Locate the cell with the specified text and output its [X, Y] center coordinate. 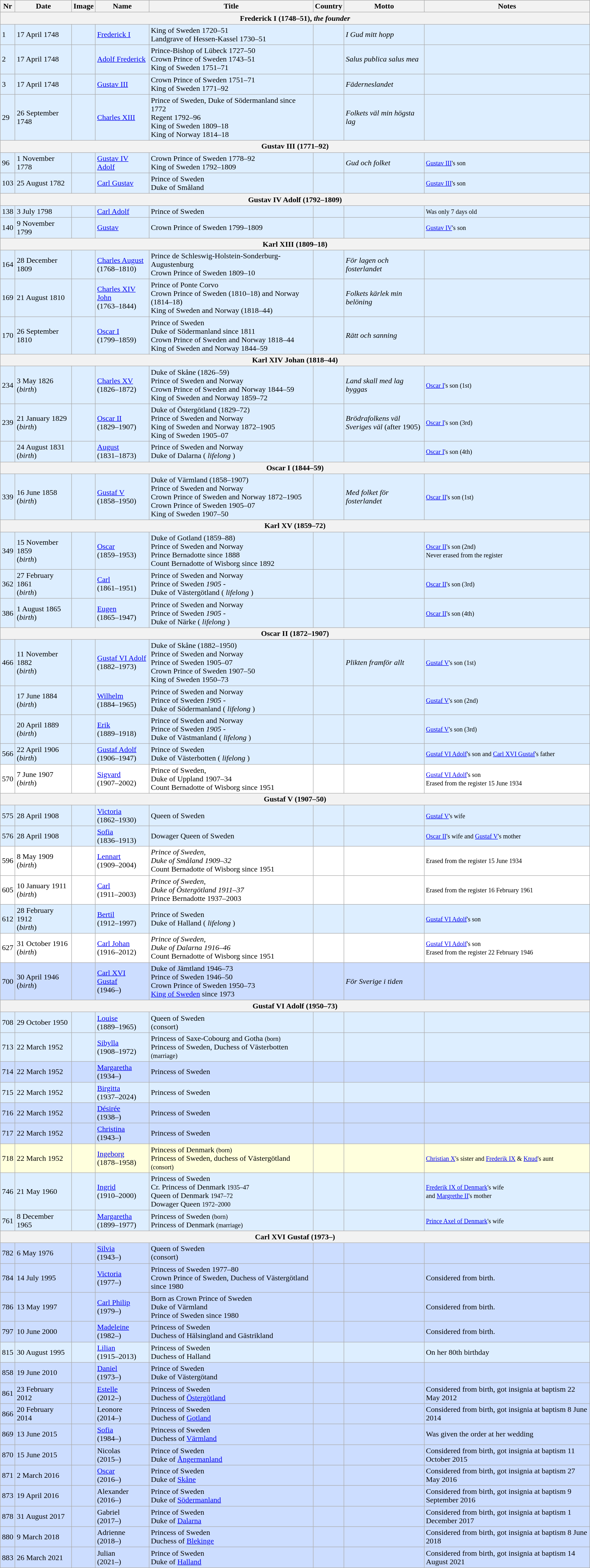
782 [8, 1253]
21 May 1960 [43, 1192]
Silvia(1943–) [122, 1253]
30 April 1946(birth) [43, 981]
Oscar II's son (1st) [507, 497]
Alexander(2016–) [122, 1496]
576 [8, 836]
858 [8, 1373]
713 [8, 1047]
19 April 2016 [43, 1496]
Land skall med lag byggas [384, 385]
Oscar II(1829–1907) [122, 423]
28 December 1809 [43, 265]
Prince of Sweden and NorwayPrince of Sweden 1905 -Duke of Närke ( lifelong ) [231, 613]
3 [8, 84]
596 [8, 861]
Gustav [122, 228]
883 [8, 1558]
873 [8, 1496]
14 July 1995 [43, 1278]
Duke of Östergötland (1829–72) Prince of Sweden and NorwayKing of Sweden and Norway 1872–1905King of Sweden 1905–07 [231, 423]
Lennart(1909–2004) [122, 861]
786 [8, 1307]
Sofia(1836–1913) [122, 836]
708 [8, 1022]
784 [8, 1278]
13 June 2015 [43, 1434]
234 [8, 385]
869 [8, 1434]
Sofia(1984–) [122, 1434]
31 August 2017 [43, 1517]
Oscar(2016–) [122, 1476]
Louise(1889–1965) [122, 1022]
566 [8, 754]
170 [8, 336]
26 September 1810 [43, 336]
3 July 1798 [43, 211]
Lilian(1915–2013) [122, 1352]
Duke of Skåne (1882–1950)Prince of Sweden and Norway Prince of Sweden 1905–07Crown Prince of Sweden 1907–50King of Sweden 1950–73 [231, 662]
Folkets väl min högsta lag [384, 117]
15 June 2015 [43, 1455]
13 May 1997 [43, 1307]
31 October 1916(birth) [43, 948]
Gabriel(2017–) [122, 1517]
Charles XIV John(1763–1844) [122, 298]
Frederick I (1748–51), the founder [295, 18]
August(1831–1873) [122, 452]
Nr [8, 6]
7 June 1907(birth) [43, 779]
Born as Crown Prince of SwedenDuke of VärmlandPrince of Sweden since 1980 [231, 1307]
Princess of Denmark (born)Princess of Sweden, duchess of Västergötland (consort) [231, 1158]
Madeleine(1982–) [122, 1332]
Oscar II's son (3rd) [507, 584]
Margaretha(1899–1977) [122, 1221]
Carl(1861–1951) [122, 584]
Considered from birth, got insignia at baptism 8 June 2014 [507, 1414]
26 September 1748 [43, 117]
Prince-Bishop of Lübeck 1727–50Crown Prince of Sweden 1743–51King of Sweden 1751–71 [231, 59]
96 [8, 163]
Prince of Sweden,Duke of Småland 1909–32 Count Bernadotte of Wisborg since 1951 [231, 861]
Prince of SwedenDuke of Småland [231, 183]
Considered from birth, got insignia at baptism 1 December 2017 [507, 1517]
Eugen(1865–1947) [122, 613]
871 [8, 1476]
Prince of Sweden Duke of Västerbotten ( lifelong ) [231, 754]
Erik(1889–1918) [122, 729]
Gustav IV Adolf [122, 163]
Fäderneslandet [384, 84]
Oscar II's son (4th) [507, 613]
Carl Adolf [122, 211]
Image [84, 6]
Gustaf VI Adolf's son Erased from the register 22 February 1946 [507, 948]
Gustaf V's son (1st) [507, 662]
Prince of Sweden and NorwayDuke of Dalarna ( lifelong ) [231, 452]
Prince of SwedenDuke of Södermanland [231, 1496]
Gustav III (1771–92) [295, 146]
Duke of Gotland (1859–88)Prince of Sweden and NorwayPrince Bernadotte since 1888Count Bernadotte of Wisborg since 1892 [231, 551]
Gustaf Adolf(1906–1947) [122, 754]
349 [8, 551]
Carl Gustav [122, 183]
Princess of SwedenDuchess of Halland [231, 1352]
Duke of Skåne (1826–59)Prince of Sweden and NorwayCrown Prince of Sweden and Norway 1844–59King of Sweden and Norway 1859–72 [231, 385]
Désirée(1938–) [122, 1113]
Prince of Sweden, Duke of Dalarna 1916–46Count Bernadotte of Wisborg since 1951 [231, 948]
Crown Prince of Sweden 1799–1809 [231, 228]
9 November 1799 [43, 228]
386 [8, 613]
Adrienne(2018–) [122, 1537]
Considered from birth, got insignia at baptism 8 June 2018 [507, 1537]
Sigvard(1907–2002) [122, 779]
605 [8, 890]
Christina(1943–) [122, 1134]
2 [8, 59]
Ingrid(1910–2000) [122, 1192]
Motto [384, 6]
Frederik IX of Denmark's wifeand Margrethe II's mother [507, 1192]
Charles XV(1826–1872) [122, 385]
Princess of SwedenCr. Princess of Denmark 1935–47Queen of Denmark 1947–72Dowager Queen 1972–2000 [231, 1192]
Frederick I [122, 35]
10 January 1911(birth) [43, 890]
612 [8, 919]
Prince of Sweden, Duke of Södermanland since 1772Regent 1792–96King of Sweden 1809–18King of Norway 1814–18 [231, 117]
339 [8, 497]
21 August 1810 [43, 298]
29 October 1950 [43, 1022]
Oscar I's son (1st) [507, 385]
Gustaf VI Adolf's son [507, 919]
3 May 1826(birth) [43, 385]
761 [8, 1221]
1 [8, 35]
Nicolas(2015–) [122, 1455]
Oscar I(1799–1859) [122, 336]
Gustaf VI Adolf(1882–1973) [122, 662]
Oscar(1859–1953) [122, 551]
Rätt och sanning [384, 336]
30 August 1995 [43, 1352]
2 March 2016 [43, 1476]
Gustaf VI Adolf (1950–73) [295, 1006]
Prince of SwedenDuke of Södermanland since 1811Crown Prince of Sweden and Norway 1818–44King of Sweden and Norway 1844–59 [231, 336]
21 January 1829(birth) [43, 423]
Leonore(2014–) [122, 1414]
870 [8, 1455]
138 [8, 211]
Princess of SwedenDuchess of Blekinge [231, 1537]
140 [8, 228]
Prince of SwedenDuke of Skåne [231, 1476]
Christian X's sister and Frederik IX & Knud's aunt [507, 1158]
1 August 1865(birth) [43, 613]
Wilhelm(1884–1965) [122, 700]
Julian(2021–) [122, 1558]
717 [8, 1134]
Queen of Sweden [231, 816]
1 November 1778 [43, 163]
Prince of SwedenDuke of Halland ( lifelong ) [231, 919]
575 [8, 816]
Oscar II's wife and Gustaf V's mother [507, 836]
Considered from birth, got insignia at baptism 11 October 2015 [507, 1455]
Considered from birth, got insignia at baptism 22 May 2012 [507, 1393]
Prince of Sweden [231, 211]
Prince of SwedenDuke of Halland [231, 1558]
Princess of SwedenDuchess of Östergötland [231, 1393]
Queen of Sweden(consort) [231, 1022]
797 [8, 1332]
Margaretha(1934–) [122, 1072]
362 [8, 584]
Bertil(1912–1997) [122, 919]
27 February 1861(birth) [43, 584]
Crown Prince of Sweden 1751–71King of Sweden 1771–92 [231, 84]
Name [122, 6]
Daniel(1973–) [122, 1373]
25 August 1782 [43, 183]
Princess of Sweden (born)Princess of Denmark (marriage) [231, 1221]
815 [8, 1352]
239 [8, 423]
Gustaf V's son (2nd) [507, 700]
För lagen och fosterlandet [384, 265]
Princess of Sweden 1977–80Crown Prince of Sweden, Duchess of Västergötland since 1980 [231, 1278]
Prince of Sweden and NorwayPrince of Sweden 1905 -Duke of Västmanland ( lifelong ) [231, 729]
Oscar I (1844–59) [295, 468]
Plikten framför allt [384, 662]
Charles August(1768–1810) [122, 265]
718 [8, 1158]
Carl XVI Gustaf (1973–) [295, 1237]
Karl XIII (1809–18) [295, 244]
10 June 2000 [43, 1332]
715 [8, 1092]
28 February 1912(birth) [43, 919]
169 [8, 298]
Princess of SwedenDuchess of Värmland [231, 1434]
15 November 1859(birth) [43, 551]
Victoria(1862–1930) [122, 816]
11 November 1882(birth) [43, 662]
Gustaf V's wife [507, 816]
Gustaf V (1907–50) [295, 799]
Karl XV (1859–72) [295, 526]
Considered from birth, got insignia at baptism 9 September 2016 [507, 1496]
Prince of SwedenDuke of Västergötand [231, 1373]
Prince of Sweden,Duke of Östergötland 1911–37Prince Bernadotte 1937–2003 [231, 890]
Gustav IV Adolf (1792–1809) [295, 199]
164 [8, 265]
878 [8, 1517]
Title [231, 6]
Princess of Saxe-Cobourg and Gotha (born)Princess of Sweden, Duchess of Västerbotten (marriage) [231, 1047]
Country [329, 6]
570 [8, 779]
716 [8, 1113]
Prince of SwedenDuke of Ångermanland [231, 1455]
Queen of Sweden (consort) [231, 1253]
Notes [507, 6]
24 August 1831(birth) [43, 452]
8 December 1965 [43, 1221]
Crown Prince of Sweden 1778–92King of Sweden 1792–1809 [231, 163]
714 [8, 1072]
Princess of SwedenDuchess of Hälsingland and Gästrikland [231, 1332]
700 [8, 981]
627 [8, 948]
19 June 2010 [43, 1373]
Charles XIII [122, 117]
Prince of Sweden and NorwayPrince of Sweden 1905 -Duke of Västergötland ( lifelong ) [231, 584]
Prince of Ponte CorvoCrown Prince of Sweden (1810–18) and Norway (1814–18)King of Sweden and Norway (1818–44) [231, 298]
103 [8, 183]
Gustav III [122, 84]
9 March 2018 [43, 1537]
861 [8, 1393]
Gustav IV's son [507, 228]
Carl XVI Gustaf(1946–) [122, 981]
Duke of Jämtland 1946–73Prince of Sweden 1946–50Crown Prince of Sweden 1950–73King of Sweden since 1973 [231, 981]
23 February 2012 [43, 1393]
Brödrafolkens välSveriges väl (after 1905) [384, 423]
Gud och folket [384, 163]
Erased from the register 16 February 1961 [507, 890]
Prince of SwedenDuke of Dalarna [231, 1517]
16 June 1858(birth) [43, 497]
Oscar II (1872–1907) [295, 633]
Dowager Queen of Sweden [231, 836]
866 [8, 1414]
Birgitta(1937–2024) [122, 1092]
20 February 2014 [43, 1414]
Gustaf VI Adolf's son Erased from the register 15 June 1934 [507, 779]
Erased from the register 15 June 1934 [507, 861]
746 [8, 1192]
Carl(1911–2003) [122, 890]
Gustaf V's son (3rd) [507, 729]
Prince of Sweden, Duke of Uppland 1907–34Count Bernadotte of Wisborg since 1951 [231, 779]
Med folket för fosterlandet [384, 497]
Oscar I's son (4th) [507, 452]
26 March 2021 [43, 1558]
Carl Philip(1979–) [122, 1307]
20 April 1889(birth) [43, 729]
Gustaf VI Adolf's son and Carl XVI Gustaf's father [507, 754]
Was only 7 days old [507, 211]
Prince de Schleswig-Holstein-Sonderburg-AugustenburgCrown Prince of Sweden 1809–10 [231, 265]
466 [8, 662]
Ingeborg(1878–1958) [122, 1158]
Considered from birth, got insignia at baptism 14 August 2021 [507, 1558]
880 [8, 1537]
22 April 1906(birth) [43, 754]
8 May 1909(birth) [43, 861]
Date [43, 6]
On her 80th birthday [507, 1352]
I Gud mitt hopp [384, 35]
Sibylla(1908–1972) [122, 1047]
Estelle(2012–) [122, 1393]
Salus publica salus mea [384, 59]
King of Sweden 1720–51Landgrave of Hessen-Kassel 1730–51 [231, 35]
Gustaf V(1858–1950) [122, 497]
Folkets kärlek min belöning [384, 298]
Oscar II's son (2nd)Never erased from the register [507, 551]
För Sverige i tiden [384, 981]
Princess of SwedenDuchess of Gotland [231, 1414]
17 June 1884(birth) [43, 700]
Adolf Frederick [122, 59]
Carl Johan(1916–2012) [122, 948]
Prince Axel of Denmark's wife [507, 1221]
Victoria(1977–) [122, 1278]
29 [8, 117]
Oscar I's son (3rd) [507, 423]
Prince of Sweden and NorwayPrince of Sweden 1905 -Duke of Södermanland ( lifelong ) [231, 700]
Karl XIV Johan (1818–44) [295, 360]
Considered from birth, got insignia at baptism 27 May 2016 [507, 1476]
6 May 1976 [43, 1253]
Was given the order at her wedding [507, 1434]
